Search for the cell housing the specified text and yield its [X, Y] center coordinate. 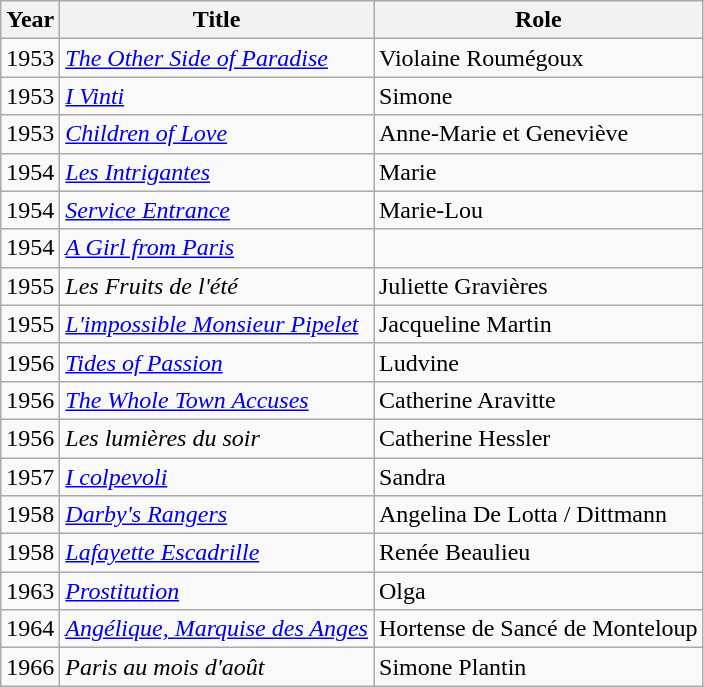
Olga [539, 591]
Simone Plantin [539, 667]
Sandra [539, 477]
Darby's Rangers [217, 515]
Role [539, 20]
A Girl from Paris [217, 248]
Lafayette Escadrille [217, 553]
Renée Beaulieu [539, 553]
Angélique, Marquise des Anges [217, 629]
Les Fruits de l'été [217, 286]
Catherine Hessler [539, 438]
Marie [539, 172]
Service Entrance [217, 210]
I colpevoli [217, 477]
Angelina De Lotta / Dittmann [539, 515]
Jacqueline Martin [539, 324]
1957 [30, 477]
Year [30, 20]
Violaine Roumégoux [539, 58]
Tides of Passion [217, 362]
1966 [30, 667]
1963 [30, 591]
Paris au mois d'août [217, 667]
The Whole Town Accuses [217, 400]
The Other Side of Paradise [217, 58]
I Vinti [217, 96]
L'impossible Monsieur Pipelet [217, 324]
Simone [539, 96]
Marie-Lou [539, 210]
Title [217, 20]
Hortense de Sancé de Monteloup [539, 629]
Les Intrigantes [217, 172]
Anne-Marie et Geneviève [539, 134]
Juliette Gravières [539, 286]
Ludvine [539, 362]
1964 [30, 629]
Les lumières du soir [217, 438]
Catherine Aravitte [539, 400]
Prostitution [217, 591]
Children of Love [217, 134]
